Provide the (x, y) coordinate of the cell's center where the given text is located.  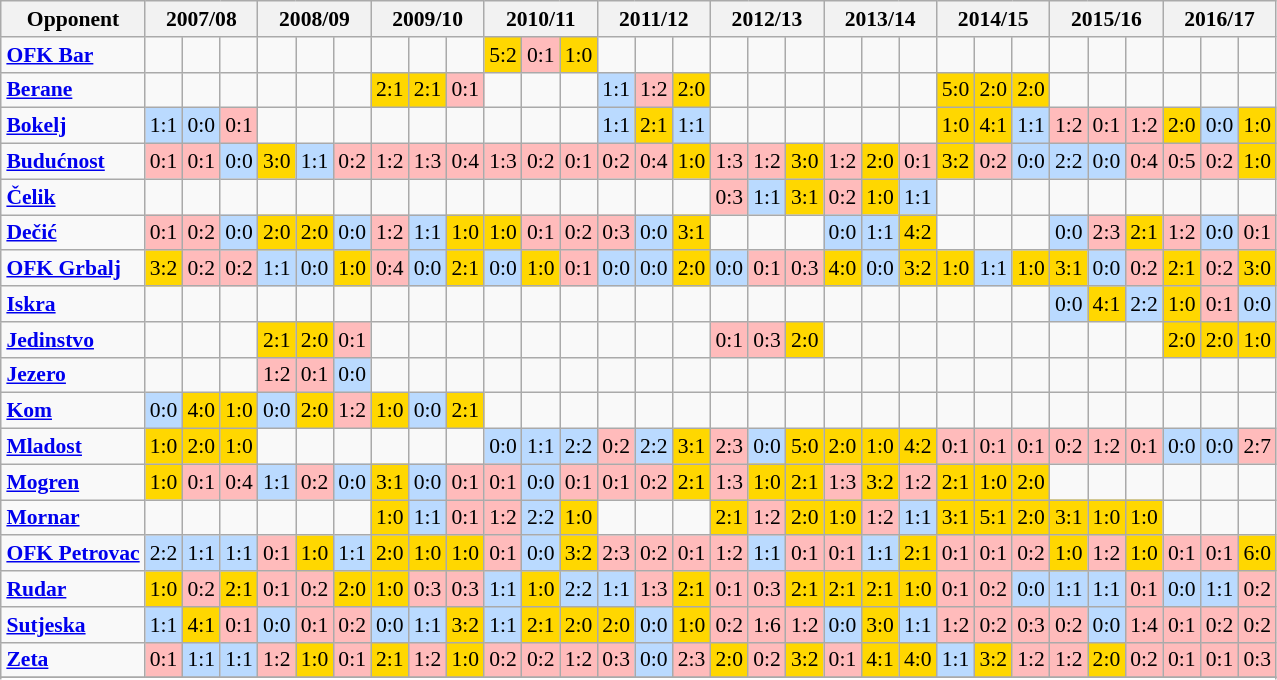
2011/12 (654, 19)
Jezero (72, 375)
Mladost (72, 447)
Budućnost (72, 162)
5:1 (993, 518)
Berane (72, 90)
2008/09 (314, 19)
OFK Grbalj (72, 269)
2:7 (1257, 447)
2007/08 (202, 19)
Zeta (72, 660)
2012/13 (766, 19)
2010/11 (540, 19)
Čelik (72, 197)
6:0 (1257, 554)
2016/17 (1220, 19)
OFK Bar (72, 55)
OFK Petrovac (72, 554)
Mornar (72, 518)
Mogren (72, 482)
2009/10 (428, 19)
2013/14 (880, 19)
Bokelj (72, 126)
0:5 (1182, 162)
Jedinstvo (72, 340)
Rudar (72, 589)
2015/16 (1106, 19)
Kom (72, 411)
Opponent (72, 19)
1:4 (1144, 625)
Iskra (72, 304)
Dečić (72, 233)
1:6 (767, 625)
2014/15 (994, 19)
5:2 (503, 55)
Sutjeska (72, 625)
